Capture the cell that displays the provided text and extract its [X, Y] central coordinate. 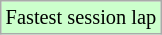
Fastest session lap [81, 17]
